Output the [x, y] coordinate of the center of the cell containing the given text.  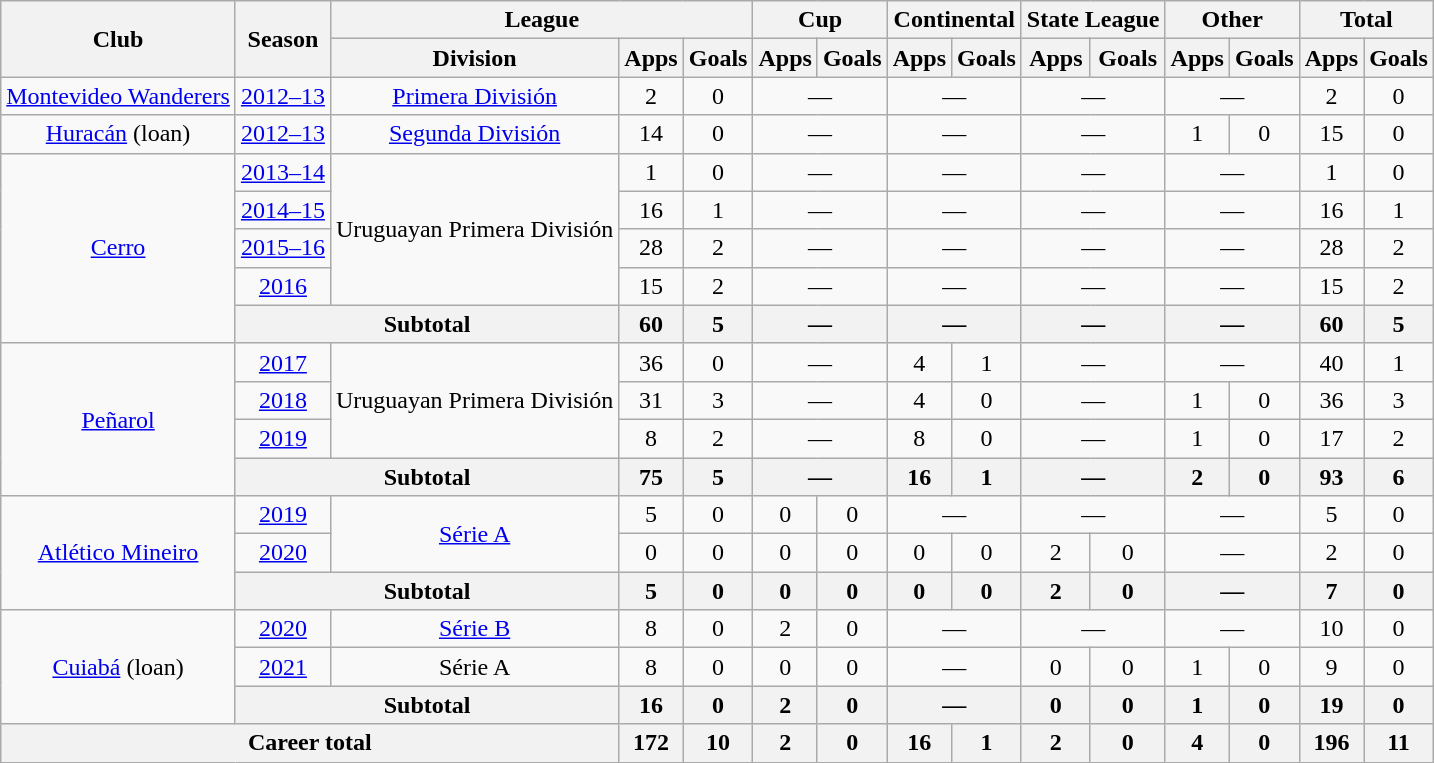
9 [1331, 667]
Huracán (loan) [118, 134]
196 [1331, 743]
Peñarol [118, 419]
Club [118, 39]
40 [1331, 362]
League [542, 20]
2017 [282, 362]
2018 [282, 400]
2021 [282, 667]
Career total [310, 743]
Division [474, 58]
Primera División [474, 96]
Continental [954, 20]
Segunda División [474, 134]
17 [1331, 438]
2013–14 [282, 172]
Other [1232, 20]
Cup [820, 20]
14 [651, 134]
Série B [474, 629]
Atlético Mineiro [118, 553]
2016 [282, 286]
Total [1366, 20]
2015–16 [282, 248]
19 [1331, 705]
93 [1331, 477]
75 [651, 477]
11 [1399, 743]
6 [1399, 477]
31 [651, 400]
State League [1093, 20]
Cuiabá (loan) [118, 667]
Montevideo Wanderers [118, 96]
Season [282, 39]
7 [1331, 591]
172 [651, 743]
2014–15 [282, 210]
Cerro [118, 248]
